Scan for the cell matching the given text and deliver its (X, Y) coordinate at center. 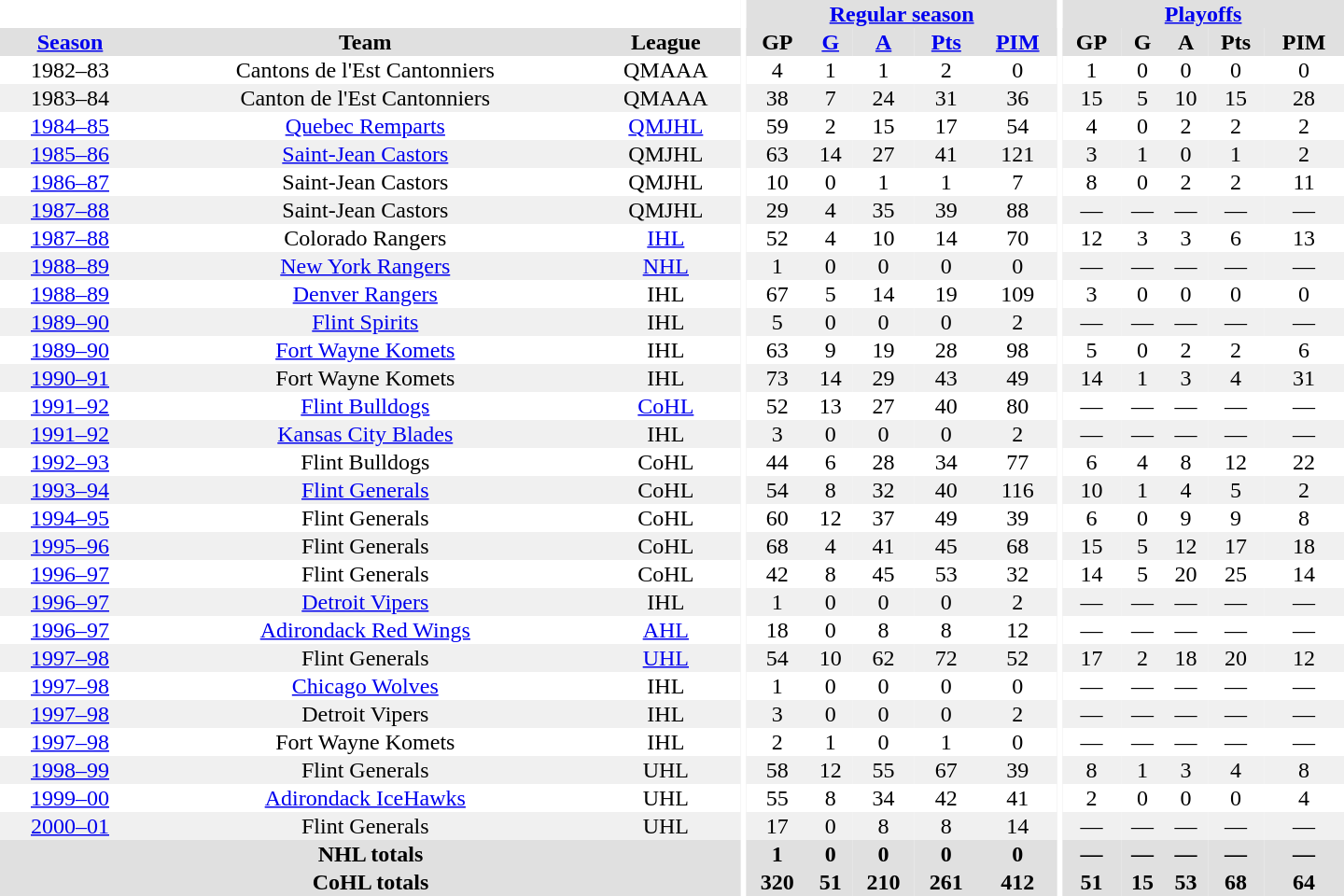
Team (366, 42)
1995–96 (70, 546)
37 (883, 518)
Cantons de l'Est Cantonniers (366, 70)
NHL totals (371, 854)
1983–84 (70, 98)
1994–95 (70, 518)
1984–85 (70, 126)
Quebec Remparts (366, 126)
60 (777, 518)
1998–99 (70, 770)
1982–83 (70, 70)
11 (1304, 182)
121 (1017, 154)
36 (1017, 98)
Colorado Rangers (366, 238)
2000–01 (70, 826)
NHL (666, 266)
24 (883, 98)
Canton de l'Est Cantonniers (366, 98)
44 (777, 462)
Regular season (902, 14)
1992–93 (70, 462)
1999–00 (70, 798)
35 (883, 210)
43 (946, 378)
1990–91 (70, 378)
58 (777, 770)
AHL (666, 630)
Adirondack IceHawks (366, 798)
Playoffs (1203, 14)
New York Rangers (366, 266)
38 (777, 98)
64 (1304, 882)
Denver Rangers (366, 294)
116 (1017, 490)
210 (883, 882)
59 (777, 126)
72 (946, 658)
1986–87 (70, 182)
Flint Spirits (366, 322)
Chicago Wolves (366, 686)
62 (883, 658)
1985–86 (70, 154)
412 (1017, 882)
22 (1304, 462)
25 (1236, 574)
77 (1017, 462)
Kansas City Blades (366, 434)
Season (70, 42)
Adirondack Red Wings (366, 630)
League (666, 42)
70 (1017, 238)
320 (777, 882)
98 (1017, 350)
88 (1017, 210)
73 (777, 378)
109 (1017, 294)
80 (1017, 406)
1993–94 (70, 490)
261 (946, 882)
CoHL totals (371, 882)
